Return (x, y) of the center of cell containing provided text 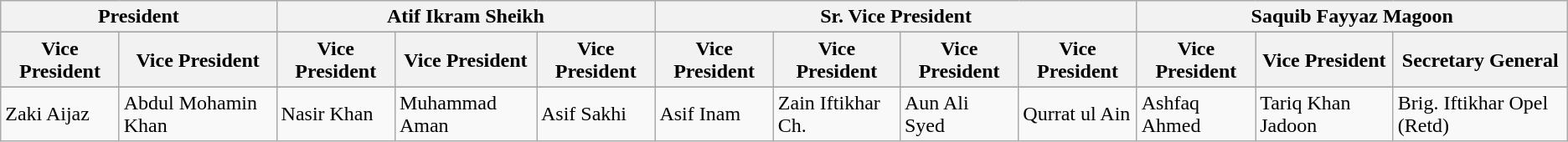
Zain Iftikhar Ch. (836, 114)
Brig. Iftikhar Opel (Retd) (1480, 114)
Nasir Khan (335, 114)
Ashfaq Ahmed (1196, 114)
Zaki Aijaz (60, 114)
Secretary General (1480, 60)
Tariq Khan Jadoon (1325, 114)
President (139, 17)
Abdul Mohamin Khan (198, 114)
Sr. Vice President (896, 17)
Saquib Fayyaz Magoon (1352, 17)
Aun Ali Syed (958, 114)
Muhammad Aman (466, 114)
Atif Ikram Sheikh (466, 17)
Asif Inam (714, 114)
Asif Sakhi (595, 114)
Qurrat ul Ain (1077, 114)
